Identify which cell holds the provided text, then report its [X, Y] central coordinate. 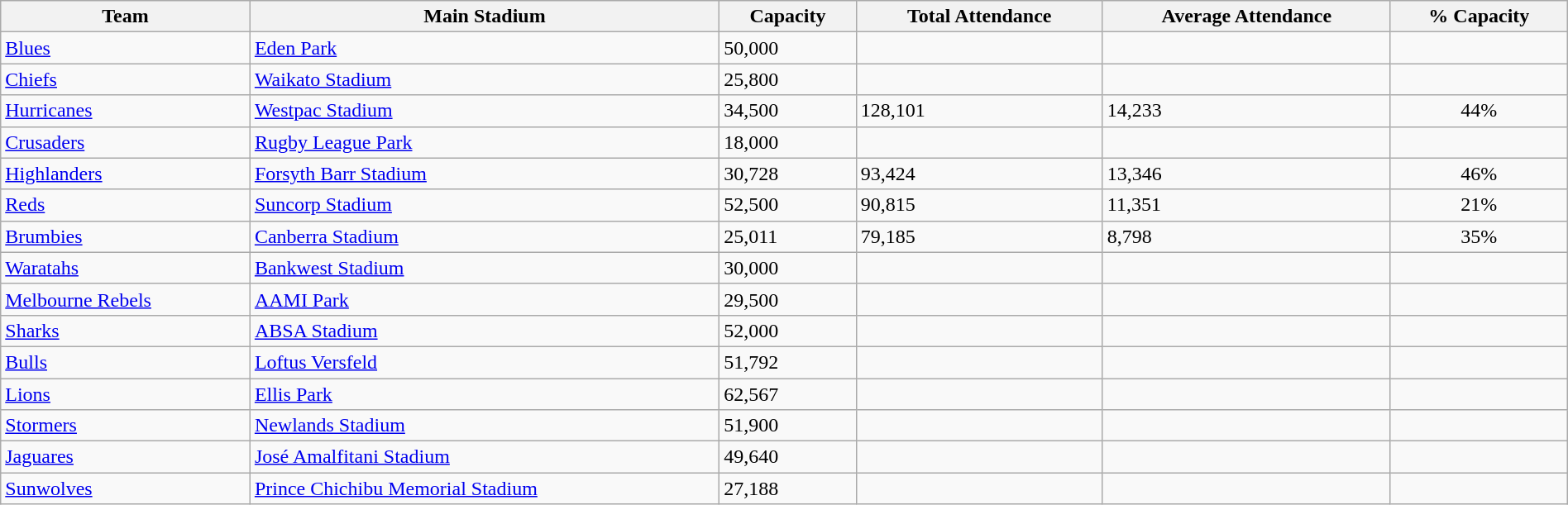
Rugby League Park [485, 142]
Sharks [126, 331]
Average Attendance [1246, 17]
52,500 [788, 205]
ABSA Stadium [485, 331]
José Amalfitani Stadium [485, 457]
30,728 [788, 174]
Prince Chichibu Memorial Stadium [485, 488]
Highlanders [126, 174]
Bulls [126, 362]
8,798 [1246, 236]
11,351 [1246, 205]
51,792 [788, 362]
13,346 [1246, 174]
49,640 [788, 457]
25,800 [788, 79]
14,233 [1246, 111]
50,000 [788, 48]
% Capacity [1479, 17]
Team [126, 17]
Lions [126, 394]
62,567 [788, 394]
Sunwolves [126, 488]
Canberra Stadium [485, 236]
Chiefs [126, 79]
93,424 [979, 174]
29,500 [788, 299]
Capacity [788, 17]
Reds [126, 205]
18,000 [788, 142]
90,815 [979, 205]
Loftus Versfeld [485, 362]
Ellis Park [485, 394]
Crusaders [126, 142]
Forsyth Barr Stadium [485, 174]
79,185 [979, 236]
Blues [126, 48]
27,188 [788, 488]
Melbourne Rebels [126, 299]
Eden Park [485, 48]
21% [1479, 205]
46% [1479, 174]
128,101 [979, 111]
Total Attendance [979, 17]
Bankwest Stadium [485, 268]
Brumbies [126, 236]
44% [1479, 111]
Hurricanes [126, 111]
25,011 [788, 236]
52,000 [788, 331]
34,500 [788, 111]
Suncorp Stadium [485, 205]
Stormers [126, 426]
AAMI Park [485, 299]
30,000 [788, 268]
51,900 [788, 426]
Westpac Stadium [485, 111]
Waratahs [126, 268]
Waikato Stadium [485, 79]
Jaguares [126, 457]
Main Stadium [485, 17]
Newlands Stadium [485, 426]
35% [1479, 236]
